Detect which cell encompasses the target text, then output its [X, Y] center coordinate. 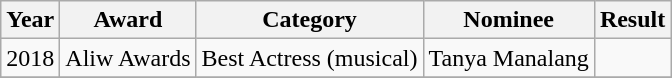
Result [632, 20]
Aliw Awards [128, 58]
Category [310, 20]
Tanya Manalang [508, 58]
Best Actress (musical) [310, 58]
2018 [30, 58]
Year [30, 20]
Nominee [508, 20]
Award [128, 20]
